For the text-containing cell, return its midpoint in (x, y) coordinate format. 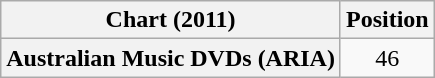
Australian Music DVDs (ARIA) (171, 58)
Chart (2011) (171, 20)
Position (387, 20)
46 (387, 58)
